Detect which cell encompasses the target text, then output its [x, y] center coordinate. 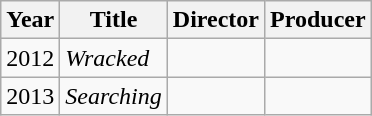
2013 [30, 96]
Searching [114, 96]
Producer [318, 20]
Wracked [114, 58]
Title [114, 20]
2012 [30, 58]
Year [30, 20]
Director [216, 20]
